Identify which cell holds the provided text, then report its (X, Y) central coordinate. 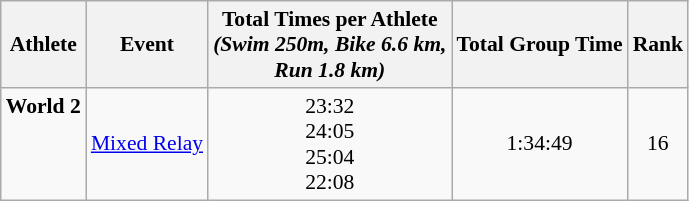
Total Group Time (540, 44)
23:3224:0525:0422:08 (330, 144)
World 2 (44, 144)
Athlete (44, 44)
1:34:49 (540, 144)
Rank (658, 44)
Total Times per Athlete (Swim 250m, Bike 6.6 km, Run 1.8 km) (330, 44)
Mixed Relay (147, 144)
16 (658, 144)
Event (147, 44)
